Capture the cell that displays the provided text and extract its (X, Y) central coordinate. 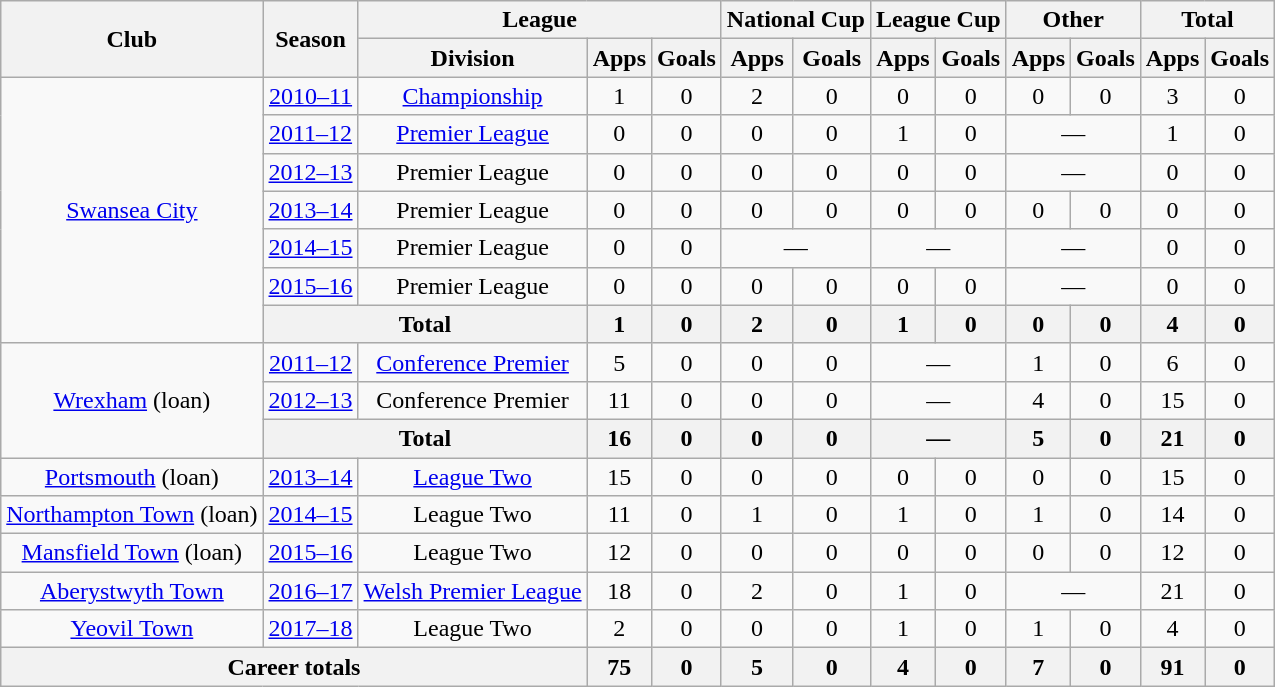
Portsmouth (loan) (132, 477)
7 (1038, 667)
League (540, 20)
Season (310, 39)
Aberystwyth Town (132, 591)
14 (1172, 515)
Division (472, 58)
Club (132, 39)
2010–11 (310, 96)
Swansea City (132, 210)
6 (1172, 362)
16 (619, 438)
Championship (472, 96)
Other (1073, 20)
75 (619, 667)
91 (1172, 667)
Northampton Town (loan) (132, 515)
Mansfield Town (loan) (132, 553)
Wrexham (loan) (132, 400)
League Cup (938, 20)
Career totals (294, 667)
3 (1172, 96)
Yeovil Town (132, 629)
National Cup (796, 20)
Welsh Premier League (472, 591)
2016–17 (310, 591)
2017–18 (310, 629)
18 (619, 591)
